Find where the given text appears and provide that cell's center as [x, y] coordinate. 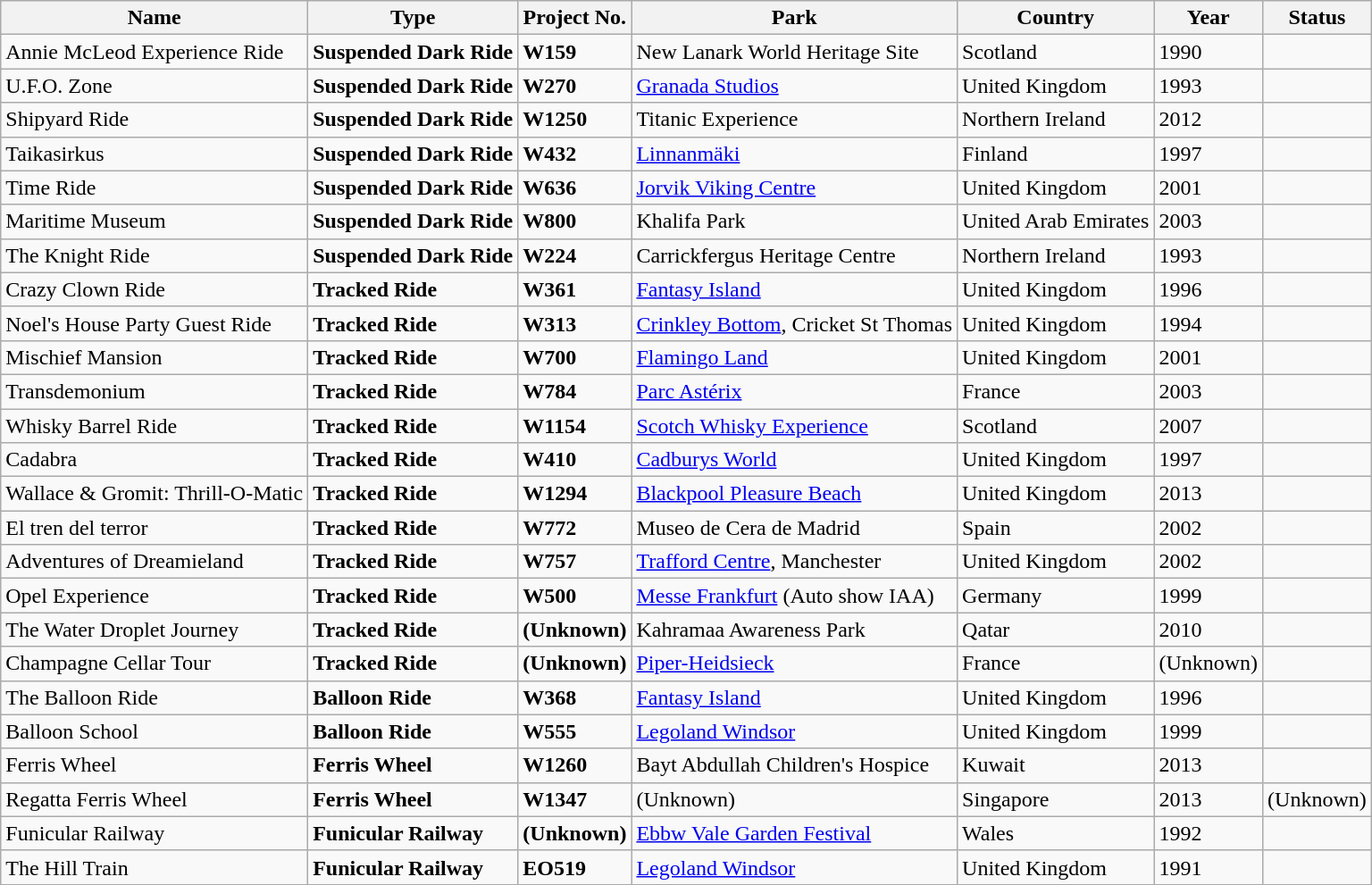
2007 [1209, 426]
W1250 [575, 120]
W772 [575, 528]
W500 [575, 596]
The Balloon Ride [155, 697]
Qatar [1056, 630]
Opel Experience [155, 596]
Year [1209, 18]
Flamingo Land [795, 357]
W224 [575, 255]
EO519 [575, 867]
Champagne Cellar Tour [155, 664]
Bayt Abdullah Children's Hospice [795, 765]
Trafford Centre, Manchester [795, 562]
Khalifa Park [795, 221]
Scotch Whisky Experience [795, 426]
W784 [575, 391]
Name [155, 18]
2010 [1209, 630]
W1347 [575, 799]
Parc Astérix [795, 391]
W800 [575, 221]
W432 [575, 154]
Kahramaa Awareness Park [795, 630]
Noel's House Party Guest Ride [155, 323]
Annie McLeod Experience Ride [155, 52]
1994 [1209, 323]
Cadburys World [795, 460]
Carrickfergus Heritage Centre [795, 255]
Ebbw Vale Garden Festival [795, 833]
Granada Studios [795, 86]
United Arab Emirates [1056, 221]
Finland [1056, 154]
Crazy Clown Ride [155, 289]
Linnanmäki [795, 154]
Wales [1056, 833]
W159 [575, 52]
Germany [1056, 596]
Mischief Mansion [155, 357]
W361 [575, 289]
U.F.O. Zone [155, 86]
Project No. [575, 18]
The Knight Ride [155, 255]
1991 [1209, 867]
1992 [1209, 833]
Whisky Barrel Ride [155, 426]
W636 [575, 188]
Type [413, 18]
W757 [575, 562]
W555 [575, 731]
Titanic Experience [795, 120]
W1154 [575, 426]
W410 [575, 460]
Kuwait [1056, 765]
W1260 [575, 765]
Taikasirkus [155, 154]
Spain [1056, 528]
Cadabra [155, 460]
Time Ride [155, 188]
New Lanark World Heritage Site [795, 52]
1990 [1209, 52]
2012 [1209, 120]
W1294 [575, 494]
Messe Frankfurt (Auto show IAA) [795, 596]
W700 [575, 357]
El tren del terror [155, 528]
Regatta Ferris Wheel [155, 799]
Shipyard Ride [155, 120]
Maritime Museum [155, 221]
Adventures of Dreamieland [155, 562]
Singapore [1056, 799]
W368 [575, 697]
W270 [575, 86]
W313 [575, 323]
Country [1056, 18]
Balloon School [155, 731]
Status [1318, 18]
Museo de Cera de Madrid [795, 528]
Wallace & Gromit: Thrill-O-Matic [155, 494]
Blackpool Pleasure Beach [795, 494]
Piper-Heidsieck [795, 664]
Crinkley Bottom, Cricket St Thomas [795, 323]
Transdemonium [155, 391]
The Water Droplet Journey [155, 630]
Park [795, 18]
The Hill Train [155, 867]
Jorvik Viking Centre [795, 188]
